Locate the cell with the specified text and output its [x, y] center coordinate. 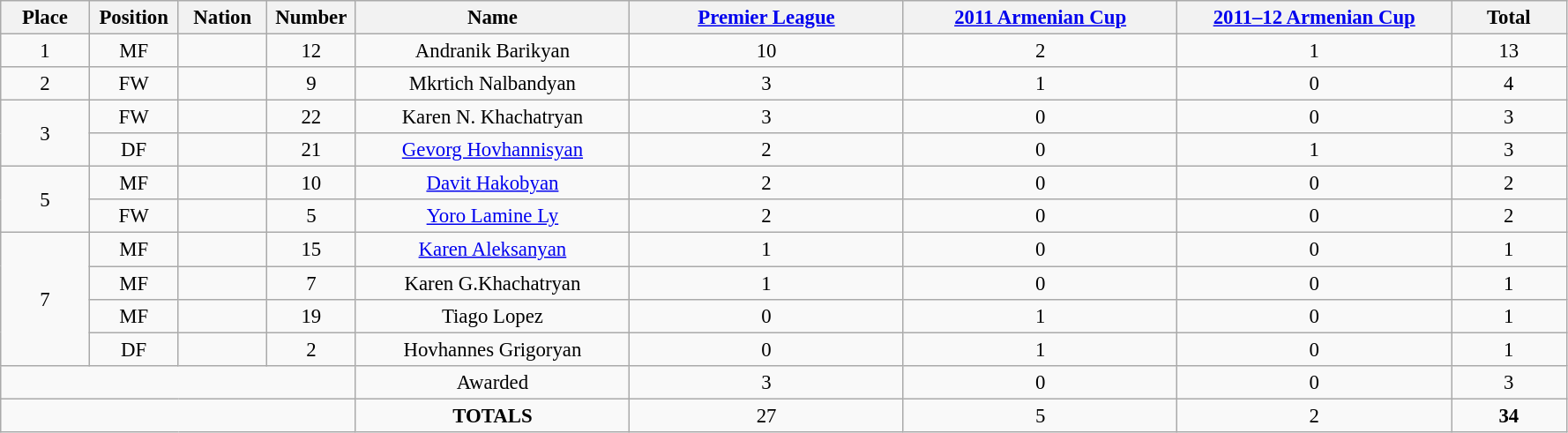
15 [312, 250]
22 [312, 117]
Position [134, 18]
4 [1510, 84]
Mkrtich Nalbandyan [492, 84]
Awarded [492, 382]
Yoro Lamine Ly [492, 216]
21 [312, 150]
Name [492, 18]
Karen Aleksanyan [492, 250]
Place [46, 18]
19 [312, 316]
12 [312, 51]
Tiago Lopez [492, 316]
2011–12 Armenian Cup [1314, 18]
Premier League [767, 18]
9 [312, 84]
Gevorg Hovhannisyan [492, 150]
Number [312, 18]
2011 Armenian Cup [1041, 18]
TOTALS [492, 415]
Davit Hakobyan [492, 183]
Hovhannes Grigoryan [492, 349]
Total [1510, 18]
Andranik Barikyan [492, 51]
34 [1510, 415]
Karen N. Khachatryan [492, 117]
27 [767, 415]
Nation [222, 18]
Karen G.Khachatryan [492, 283]
13 [1510, 51]
